Capture the cell that displays the provided text and extract its [x, y] central coordinate. 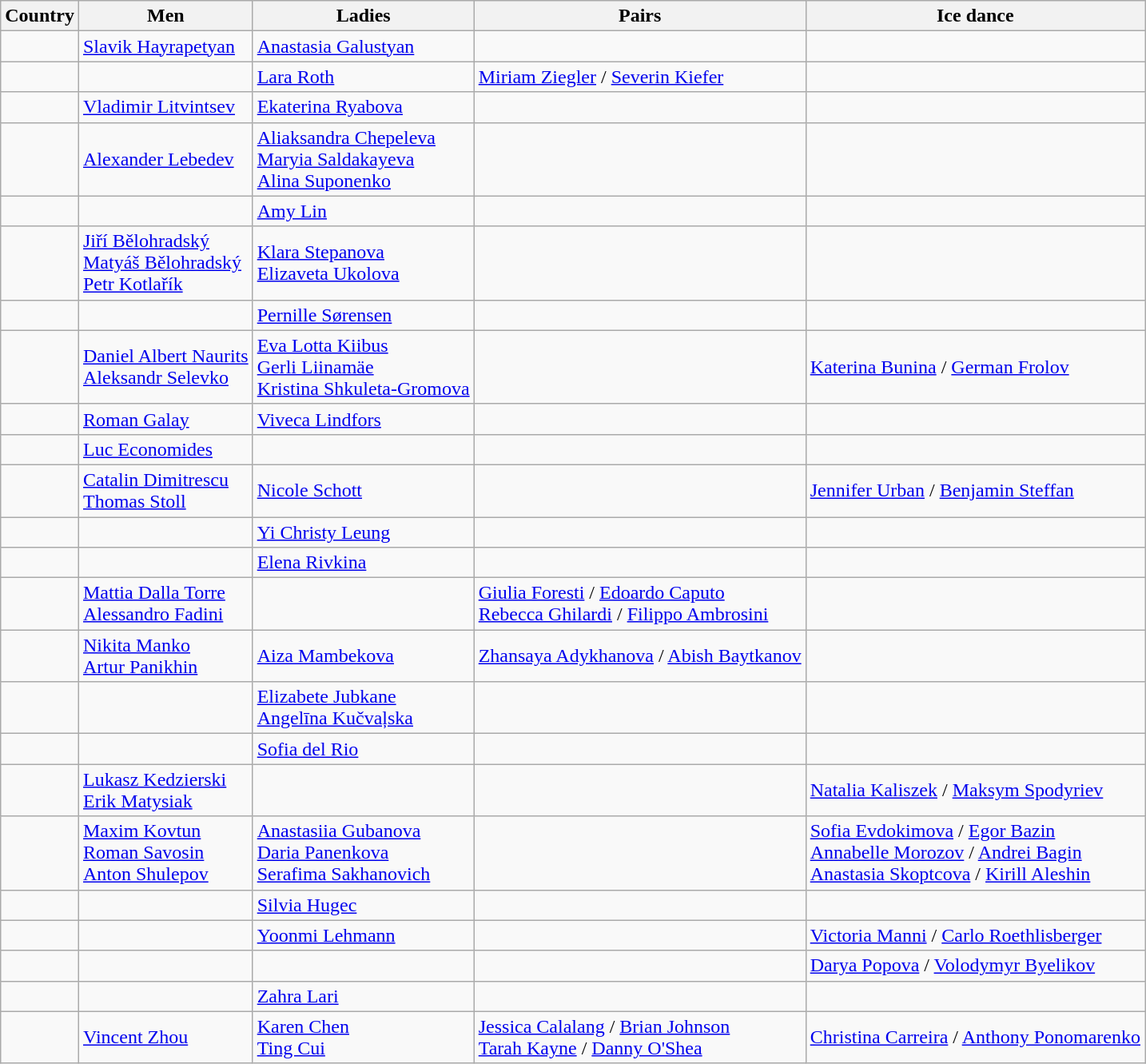
Country [40, 16]
Elena Rivkina [363, 563]
Anastasiia Gubanova Daria Panenkova Serafima Sakhanovich [363, 853]
Eva Lotta Kiibus Gerli Liinamäe Kristina Shkuleta-Gromova [363, 367]
Giulia Foresti / Edoardo Caputo Rebecca Ghilardi / Filippo Ambrosini [639, 604]
Miriam Ziegler / Severin Kiefer [639, 77]
Jennifer Urban / Benjamin Steffan [975, 491]
Pairs [639, 16]
Christina Carreira / Anthony Ponomarenko [975, 1038]
Zahra Lari [363, 996]
Klara Stepanova Elizaveta Ukolova [363, 263]
Sofia Evdokimova / Egor Bazin Annabelle Morozov / Andrei Bagin Anastasia Skoptcova / Kirill Aleshin [975, 853]
Catalin Dimitrescu Thomas Stoll [165, 491]
Ladies [363, 16]
Jessica Calalang / Brian Johnson Tarah Kayne / Danny O'Shea [639, 1038]
Karen Chen Ting Cui [363, 1038]
Ekaterina Ryabova [363, 107]
Men [165, 16]
Jiří Bělohradský Matyáš Bělohradský Petr Kotlařík [165, 263]
Vincent Zhou [165, 1038]
Zhansaya Adykhanova / Abish Baytkanov [639, 656]
Yoonmi Lehmann [363, 935]
Silvia Hugec [363, 905]
Nicole Schott [363, 491]
Vladimir Litvintsev [165, 107]
Yi Christy Leung [363, 532]
Mattia Dalla Torre Alessandro Fadini [165, 604]
Roman Galay [165, 419]
Luc Economides [165, 449]
Natalia Kaliszek / Maksym Spodyriev [975, 790]
Pernille Sørensen [363, 315]
Lara Roth [363, 77]
Darya Popova / Volodymyr Byelikov [975, 966]
Katerina Bunina / German Frolov [975, 367]
Maxim Kovtun Roman Savosin Anton Shulepov [165, 853]
Slavik Hayrapetyan [165, 46]
Anastasia Galustyan [363, 46]
Elizabete Jubkane Angelīna Kučvaļska [363, 708]
Nikita Manko Artur Panikhin [165, 656]
Aiza Mambekova [363, 656]
Amy Lin [363, 211]
Daniel Albert Naurits Aleksandr Selevko [165, 367]
Alexander Lebedev [165, 159]
Ice dance [975, 16]
Aliaksandra Chepeleva Maryia Saldakayeva Alina Suponenko [363, 159]
Lukasz Kedzierski Erik Matysiak [165, 790]
Victoria Manni / Carlo Roethlisberger [975, 935]
Sofia del Rio [363, 749]
Viveca Lindfors [363, 419]
